From the cell containing the given text, extract its center point as [X, Y] coordinate. 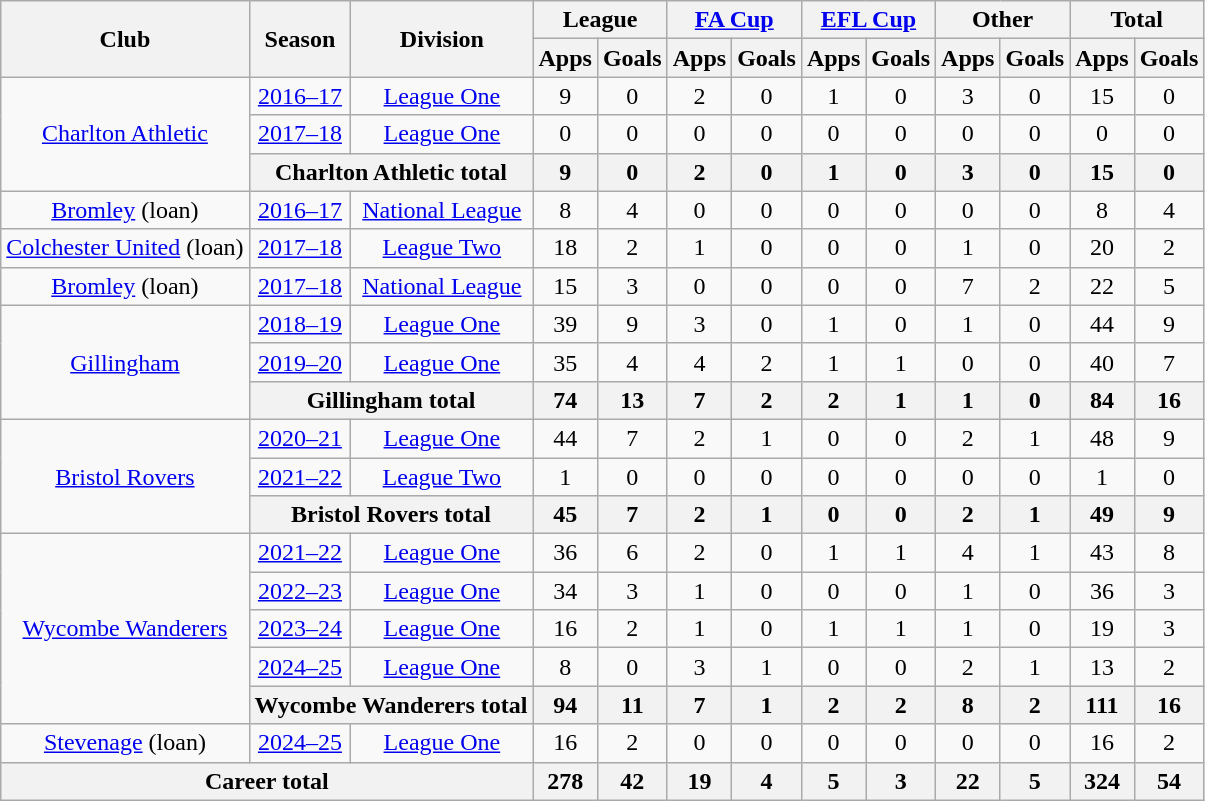
111 [1102, 705]
League [600, 20]
Wycombe Wanderers total [391, 705]
Bristol Rovers total [391, 515]
49 [1102, 515]
278 [565, 781]
324 [1102, 781]
Division [442, 39]
Club [125, 39]
Career total [267, 781]
Charlton Athletic [125, 134]
40 [1102, 362]
Total [1137, 20]
FA Cup [734, 20]
35 [565, 362]
39 [565, 324]
Bristol Rovers [125, 476]
48 [1102, 438]
2022–23 [300, 591]
34 [565, 591]
42 [632, 781]
Other [1003, 20]
2018–19 [300, 324]
Gillingham total [391, 400]
EFL Cup [868, 20]
Wycombe Wanderers [125, 629]
45 [565, 515]
94 [565, 705]
Stevenage (loan) [125, 743]
18 [565, 248]
20 [1102, 248]
Season [300, 39]
6 [632, 553]
2019–20 [300, 362]
2020–21 [300, 438]
43 [1102, 553]
11 [632, 705]
54 [1169, 781]
84 [1102, 400]
2023–24 [300, 629]
Gillingham [125, 362]
Charlton Athletic total [391, 172]
74 [565, 400]
Colchester United (loan) [125, 248]
